For the text-containing cell, return its midpoint in [X, Y] coordinate format. 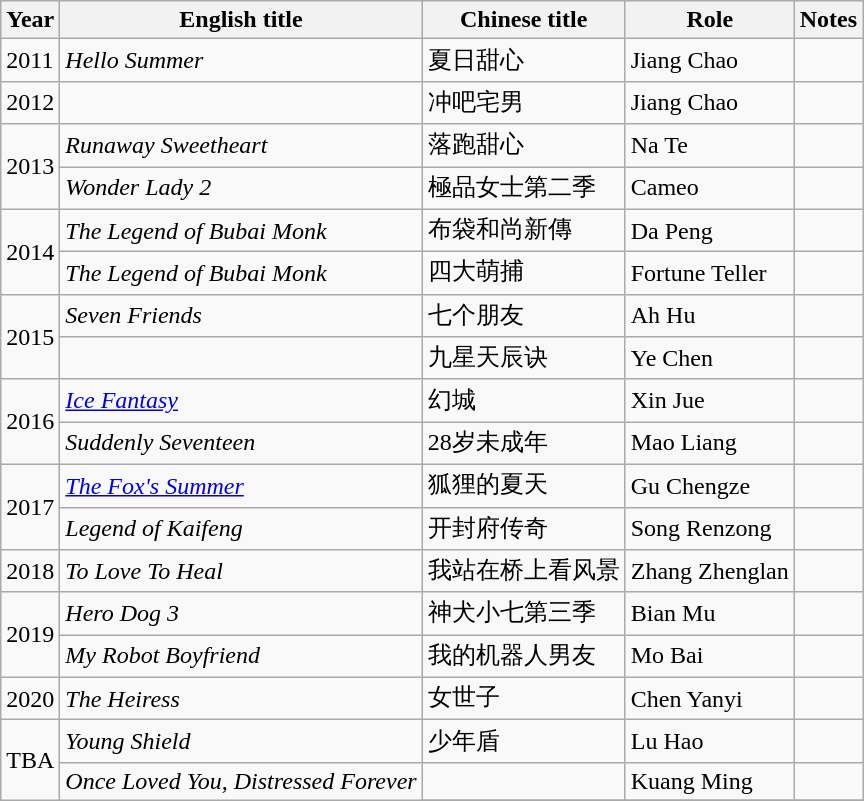
七个朋友 [524, 316]
Legend of Kaifeng [241, 528]
Runaway Sweetheart [241, 146]
Hello Summer [241, 60]
夏日甜心 [524, 60]
女世子 [524, 698]
少年盾 [524, 742]
Lu Hao [710, 742]
2013 [30, 166]
开封府传奇 [524, 528]
Wonder Lady 2 [241, 188]
極品女士第二季 [524, 188]
2019 [30, 634]
The Heiress [241, 698]
2016 [30, 422]
Suddenly Seventeen [241, 444]
Hero Dog 3 [241, 614]
The Fox's Summer [241, 486]
Role [710, 20]
Mao Liang [710, 444]
Zhang Zhenglan [710, 572]
Mo Bai [710, 656]
Once Loved You, Distressed Forever [241, 781]
Year [30, 20]
冲吧宅男 [524, 102]
Cameo [710, 188]
四大萌捕 [524, 274]
Song Renzong [710, 528]
Na Te [710, 146]
Kuang Ming [710, 781]
神犬小七第三季 [524, 614]
我站在桥上看风景 [524, 572]
狐狸的夏天 [524, 486]
Bian Mu [710, 614]
2018 [30, 572]
2015 [30, 336]
幻城 [524, 400]
To Love To Heal [241, 572]
Ice Fantasy [241, 400]
Notes [828, 20]
Chen Yanyi [710, 698]
English title [241, 20]
Seven Friends [241, 316]
2011 [30, 60]
My Robot Boyfriend [241, 656]
2017 [30, 506]
Gu Chengze [710, 486]
九星天辰诀 [524, 358]
TBA [30, 760]
布袋和尚新傳 [524, 230]
Xin Jue [710, 400]
2020 [30, 698]
Fortune Teller [710, 274]
Ah Hu [710, 316]
Ye Chen [710, 358]
28岁未成年 [524, 444]
Young Shield [241, 742]
Chinese title [524, 20]
落跑甜心 [524, 146]
Da Peng [710, 230]
我的机器人男友 [524, 656]
2012 [30, 102]
2014 [30, 252]
